Detect which cell encompasses the target text, then output its (X, Y) center coordinate. 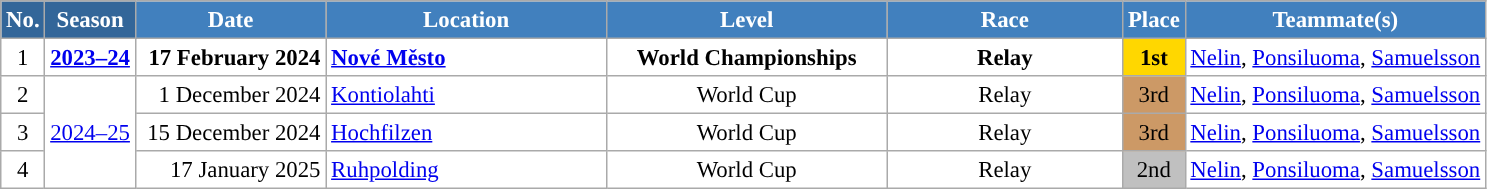
1 December 2024 (230, 95)
1 (23, 58)
World Championships (746, 58)
2 (23, 95)
4 (23, 170)
Place (1154, 20)
15 December 2024 (230, 133)
Date (230, 20)
Teammate(s) (1335, 20)
No. (23, 20)
Location (466, 20)
Season (90, 20)
Level (746, 20)
Kontiolahti (466, 95)
Race (1005, 20)
Ruhpolding (466, 170)
3 (23, 133)
2024–25 (90, 132)
Nové Město (466, 58)
Hochfilzen (466, 133)
17 January 2025 (230, 170)
17 February 2024 (230, 58)
2023–24 (90, 58)
2nd (1154, 170)
1st (1154, 58)
